Extract the (x, y) coordinate from the center of the cell holding the provided text.  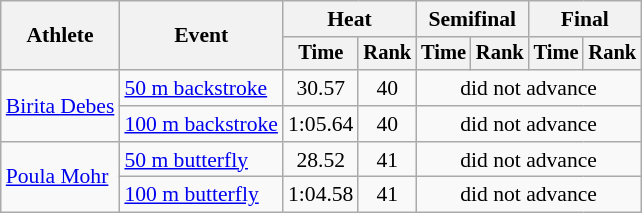
50 m backstroke (201, 88)
Heat (350, 19)
1:04.58 (320, 195)
Final (585, 19)
Event (201, 36)
28.52 (320, 160)
1:05.64 (320, 124)
100 m backstroke (201, 124)
Birita Debes (60, 106)
100 m butterfly (201, 195)
30.57 (320, 88)
50 m butterfly (201, 160)
Poula Mohr (60, 178)
Athlete (60, 36)
Semifinal (472, 19)
